For the text-containing cell, return its midpoint in (X, Y) coordinate format. 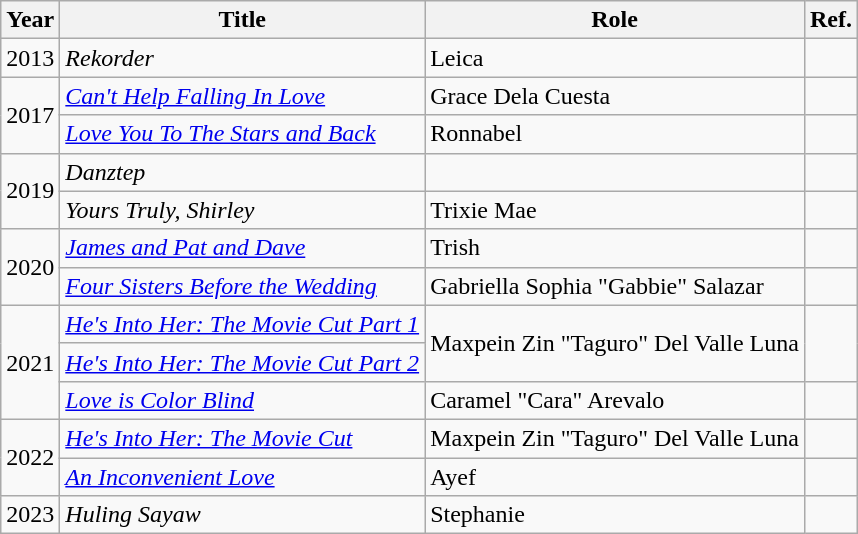
Leica (615, 58)
He's Into Her: The Movie Cut Part 1 (242, 324)
Grace Dela Cuesta (615, 96)
Trixie Mae (615, 210)
2017 (30, 115)
Can't Help Falling In Love (242, 96)
Title (242, 20)
An Inconvenient Love (242, 477)
2023 (30, 515)
Yours Truly, Shirley (242, 210)
Four Sisters Before the Wedding (242, 286)
Rekorder (242, 58)
He's Into Her: The Movie Cut Part 2 (242, 362)
2021 (30, 362)
2020 (30, 267)
Love You To The Stars and Back (242, 134)
2013 (30, 58)
2019 (30, 191)
James and Pat and Dave (242, 248)
Huling Sayaw (242, 515)
Danztep (242, 172)
Ronnabel (615, 134)
Ayef (615, 477)
Caramel "Cara" Arevalo (615, 400)
Ref. (830, 20)
Love is Color Blind (242, 400)
Gabriella Sophia "Gabbie" Salazar (615, 286)
Role (615, 20)
Year (30, 20)
Trish (615, 248)
He's Into Her: The Movie Cut (242, 438)
Stephanie (615, 515)
2022 (30, 457)
